Find where the given text appears and provide that cell's center as [x, y] coordinate. 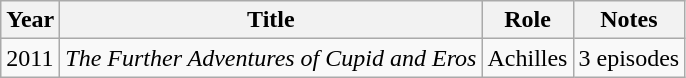
Role [528, 20]
Notes [629, 20]
Year [30, 20]
2011 [30, 58]
Title [271, 20]
Achilles [528, 58]
3 episodes [629, 58]
The Further Adventures of Cupid and Eros [271, 58]
